For the text-containing cell, return its midpoint in (X, Y) coordinate format. 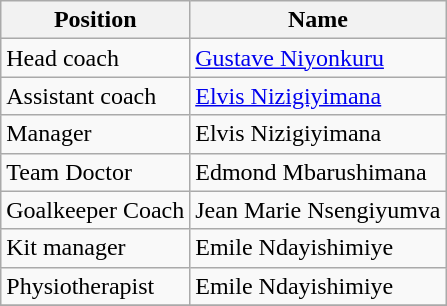
Position (96, 20)
Kit manager (96, 248)
Assistant coach (96, 96)
Head coach (96, 58)
Team Doctor (96, 172)
Physiotherapist (96, 286)
Name (318, 20)
Manager (96, 134)
Goalkeeper Coach (96, 210)
Gustave Niyonkuru (318, 58)
Edmond Mbarushimana (318, 172)
Jean Marie Nsengiyumva (318, 210)
